Pinpoint the cell where the given text exists, returning its [X, Y] midpoint coordinate. 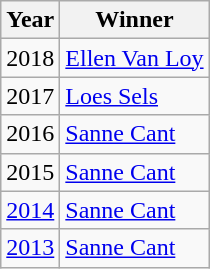
2014 [30, 210]
2013 [30, 248]
2015 [30, 172]
Loes Sels [134, 96]
2018 [30, 58]
Ellen Van Loy [134, 58]
2016 [30, 134]
2017 [30, 96]
Winner [134, 20]
Year [30, 20]
